Return [x, y] of the center of cell containing provided text 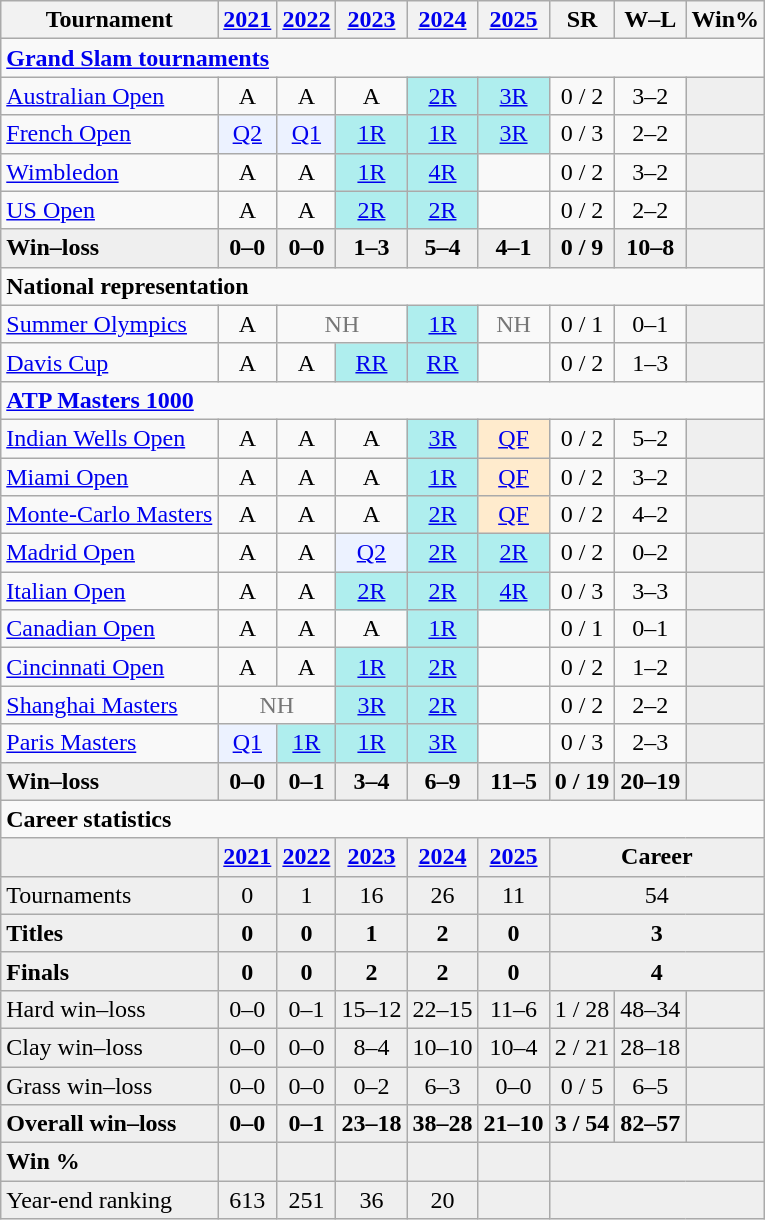
8–4 [372, 1047]
Cincinnati Open [110, 667]
5–2 [650, 438]
6–9 [442, 781]
0 / 9 [582, 248]
0 / 5 [582, 1085]
National representation [383, 286]
6–5 [650, 1085]
4–1 [514, 248]
10–4 [514, 1047]
Titles [110, 933]
3–3 [650, 591]
6–3 [442, 1085]
4 [656, 971]
Tournaments [110, 895]
Italian Open [110, 591]
11 [514, 895]
613 [248, 1200]
22–15 [442, 1009]
1–2 [650, 667]
Shanghai Masters [110, 705]
Win % [110, 1162]
36 [372, 1200]
French Open [110, 134]
23–18 [372, 1124]
SR [582, 20]
Indian Wells Open [110, 438]
16 [372, 895]
Madrid Open [110, 553]
15–12 [372, 1009]
Year-end ranking [110, 1200]
1 / 28 [582, 1009]
Clay win–loss [110, 1047]
Davis Cup [110, 362]
Hard win–loss [110, 1009]
Finals [110, 971]
10–8 [650, 248]
2 / 21 [582, 1047]
Tournament [110, 20]
11–5 [514, 781]
Monte-Carlo Masters [110, 515]
Paris Masters [110, 743]
US Open [110, 210]
28–18 [650, 1047]
251 [306, 1200]
5–4 [442, 248]
11–6 [514, 1009]
20 [442, 1200]
48–34 [650, 1009]
54 [656, 895]
Summer Olympics [110, 324]
2–3 [650, 743]
Career [656, 857]
Grand Slam tournaments [383, 58]
20–19 [650, 781]
3 [656, 933]
Miami Open [110, 477]
Australian Open [110, 96]
3 / 54 [582, 1124]
21–10 [514, 1124]
ATP Masters 1000 [383, 400]
Win% [726, 20]
38–28 [442, 1124]
26 [442, 895]
3–4 [372, 781]
10–10 [442, 1047]
4–2 [650, 515]
82–57 [650, 1124]
0 / 19 [582, 781]
W–L [650, 20]
Grass win–loss [110, 1085]
Career statistics [383, 819]
Wimbledon [110, 172]
Canadian Open [110, 629]
Overall win–loss [110, 1124]
